Identify which cell holds the provided text, then report its (x, y) central coordinate. 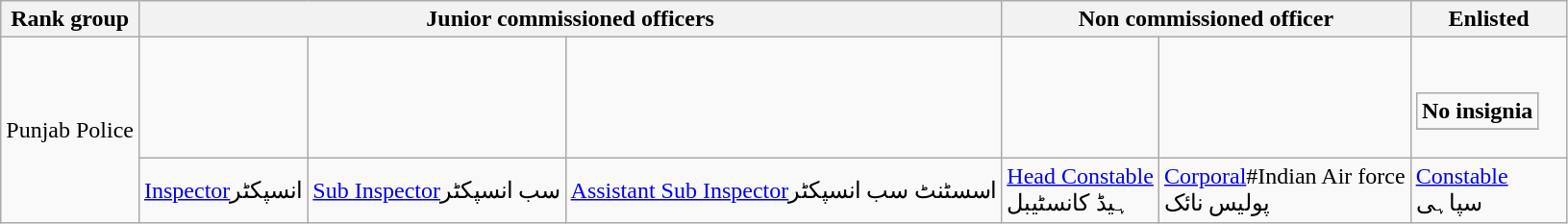
Enlisted (1488, 19)
Rank group (70, 19)
Inspectorانسپکٹر (223, 190)
Non commissioned officer (1206, 19)
Constableسپاہی (1488, 190)
Head Constableہیڈ کانسٹیبل (1081, 190)
Corporal#Indian Air forceپولیس نائک (1284, 190)
Junior commissioned officers (569, 19)
Punjab Police (70, 130)
Assistant Sub Inspectorاسسٹنٹ سب انسپکٹر (784, 190)
Sub Inspectorسب انسپکٹر (436, 190)
